Identify which cell holds the provided text, then report its (X, Y) central coordinate. 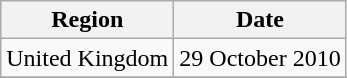
Region (88, 20)
United Kingdom (88, 58)
Date (260, 20)
29 October 2010 (260, 58)
